For the text-containing cell, return its midpoint in (x, y) coordinate format. 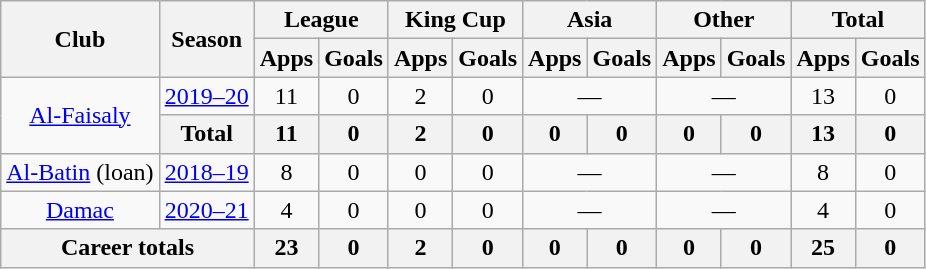
2018–19 (206, 172)
Season (206, 39)
2019–20 (206, 96)
King Cup (455, 20)
Other (724, 20)
23 (286, 248)
25 (823, 248)
Al-Batin (loan) (80, 172)
2020–21 (206, 210)
Al-Faisaly (80, 115)
Asia (590, 20)
Career totals (128, 248)
Damac (80, 210)
League (321, 20)
Club (80, 39)
